Identify which cell holds the provided text, then report its [X, Y] central coordinate. 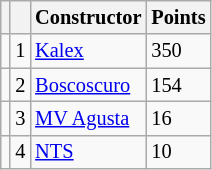
Points [178, 17]
2 [20, 85]
4 [20, 152]
3 [20, 118]
10 [178, 152]
154 [178, 85]
1 [20, 51]
350 [178, 51]
Kalex [88, 51]
MV Agusta [88, 118]
Boscoscuro [88, 85]
Constructor [88, 17]
NTS [88, 152]
16 [178, 118]
